From the cell containing the given text, extract its center point as [x, y] coordinate. 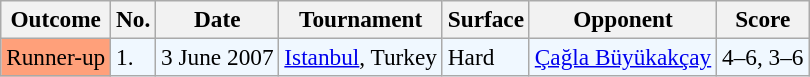
Opponent [622, 19]
Istanbul, Turkey [360, 57]
Runner-up [56, 57]
Date [218, 19]
4–6, 3–6 [763, 57]
Tournament [360, 19]
Score [763, 19]
Hard [486, 57]
Surface [486, 19]
Çağla Büyükakçay [622, 57]
Outcome [56, 19]
No. [134, 19]
1. [134, 57]
3 June 2007 [218, 57]
